Pinpoint the cell where the given text exists, returning its (X, Y) midpoint coordinate. 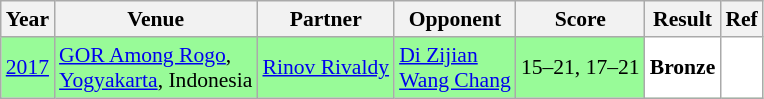
GOR Among Rogo,Yogyakarta, Indonesia (156, 68)
Bronze (683, 68)
Partner (326, 19)
15–21, 17–21 (580, 68)
Result (683, 19)
Ref (741, 19)
Venue (156, 19)
2017 (28, 68)
Di Zijian Wang Chang (455, 68)
Opponent (455, 19)
Year (28, 19)
Score (580, 19)
Rinov Rivaldy (326, 68)
